Locate the cell with the specified text and output its [x, y] center coordinate. 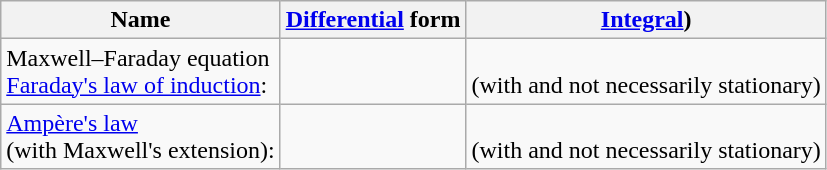
Maxwell–Faraday equation Faraday's law of induction: [140, 72]
Differential form [373, 20]
Name [140, 20]
Ampère's law (with Maxwell's extension): [140, 136]
Integral) [646, 20]
